Identify which cell holds the provided text, then report its (X, Y) central coordinate. 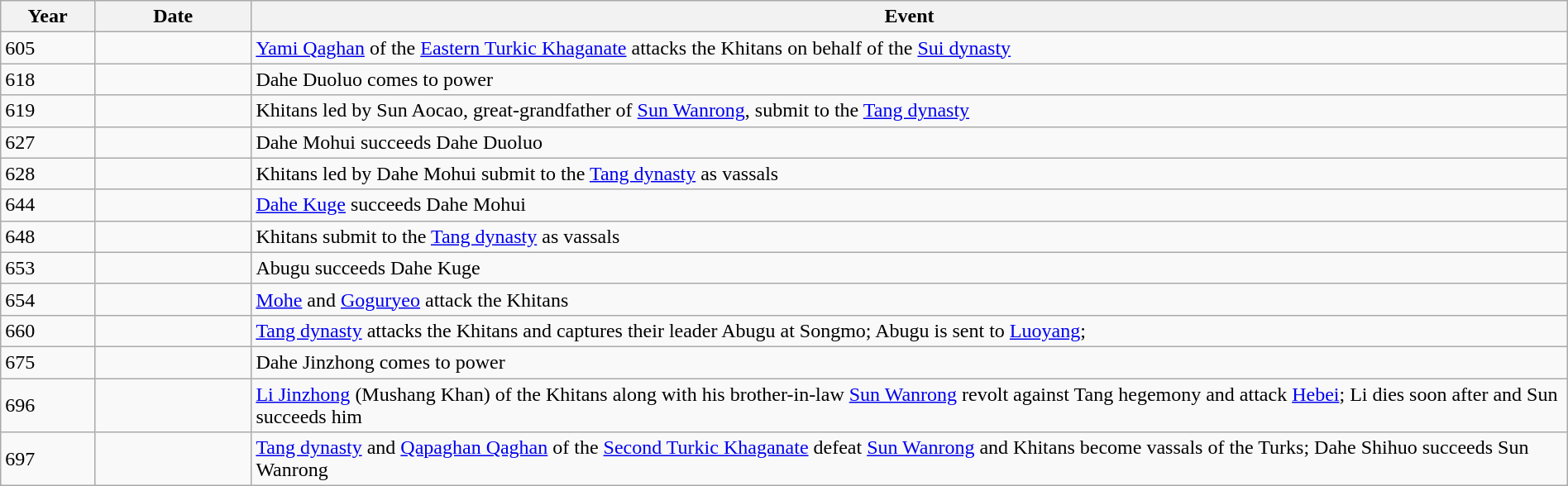
Dahe Kuge succeeds Dahe Mohui (910, 205)
605 (48, 48)
Khitans led by Sun Aocao, great-grandfather of Sun Wanrong, submit to the Tang dynasty (910, 111)
Dahe Jinzhong comes to power (910, 362)
618 (48, 79)
697 (48, 460)
696 (48, 405)
Dahe Duoluo comes to power (910, 79)
619 (48, 111)
Khitans led by Dahe Mohui submit to the Tang dynasty as vassals (910, 174)
Event (910, 17)
Dahe Mohui succeeds Dahe Duoluo (910, 142)
Tang dynasty attacks the Khitans and captures their leader Abugu at Songmo; Abugu is sent to Luoyang; (910, 331)
653 (48, 268)
654 (48, 299)
Year (48, 17)
Mohe and Goguryeo attack the Khitans (910, 299)
627 (48, 142)
648 (48, 236)
628 (48, 174)
Date (172, 17)
660 (48, 331)
675 (48, 362)
644 (48, 205)
Khitans submit to the Tang dynasty as vassals (910, 236)
Yami Qaghan of the Eastern Turkic Khaganate attacks the Khitans on behalf of the Sui dynasty (910, 48)
Abugu succeeds Dahe Kuge (910, 268)
